Scan for the cell matching the given text and deliver its [X, Y] coordinate at center. 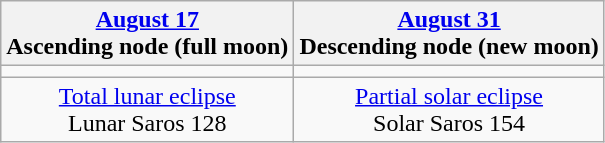
Partial solar eclipseSolar Saros 154 [449, 110]
Total lunar eclipseLunar Saros 128 [148, 110]
August 31Descending node (new moon) [449, 34]
August 17Ascending node (full moon) [148, 34]
